Detect which cell encompasses the target text, then output its [X, Y] center coordinate. 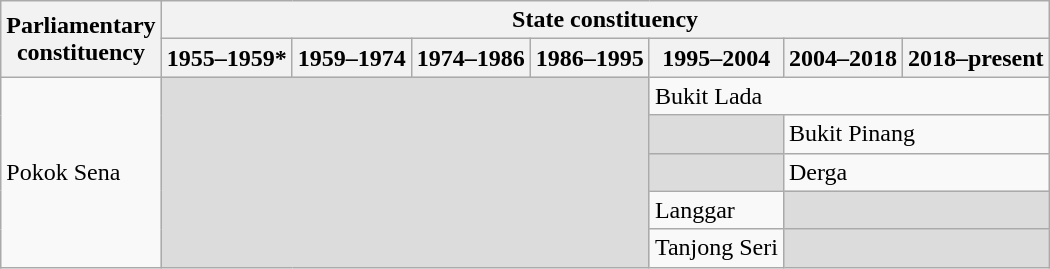
Tanjong Seri [716, 248]
2018–present [976, 58]
Parliamentaryconstituency [81, 39]
Pokok Sena [81, 172]
Bukit Pinang [916, 134]
State constituency [605, 20]
Derga [916, 172]
Langgar [716, 210]
1959–1974 [352, 58]
1995–2004 [716, 58]
Bukit Lada [849, 96]
1955–1959* [226, 58]
2004–2018 [842, 58]
1974–1986 [470, 58]
1986–1995 [590, 58]
